Identify which cell holds the provided text, then report its (X, Y) central coordinate. 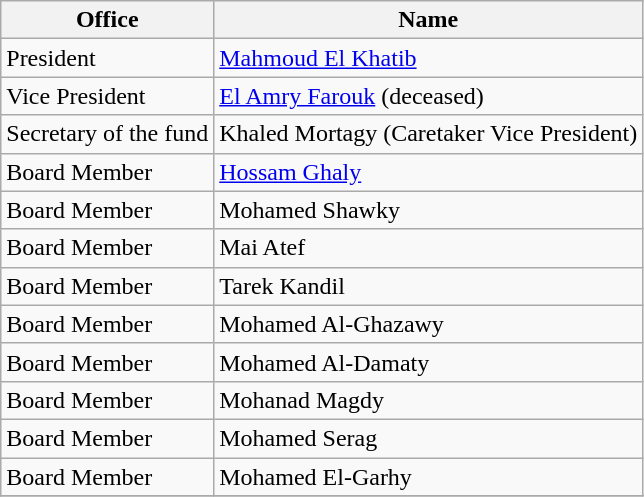
Vice President (108, 96)
Mohamed Serag (428, 438)
Mahmoud El Khatib (428, 58)
Mohamed Al-Ghazawy (428, 324)
Secretary of the fund (108, 134)
Mohamed Shawky (428, 210)
Office (108, 20)
Khaled Mortagy (Caretaker Vice President) (428, 134)
President (108, 58)
Mai Atef (428, 248)
Tarek Kandil (428, 286)
El Amry Farouk (deceased) (428, 96)
Name (428, 20)
Mohamed Al-Damaty (428, 362)
Mohanad Magdy (428, 400)
Hossam Ghaly (428, 172)
Mohamed El-Garhy (428, 477)
